Extract the (x, y) coordinate from the center of the cell holding the provided text.  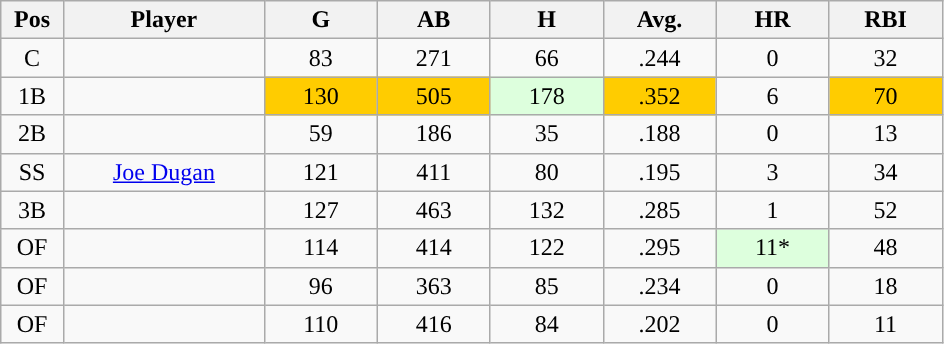
52 (886, 210)
AB (434, 20)
6 (772, 96)
271 (434, 58)
66 (546, 58)
11* (772, 248)
110 (320, 324)
127 (320, 210)
3B (32, 210)
35 (546, 134)
130 (320, 96)
121 (320, 172)
.188 (660, 134)
70 (886, 96)
178 (546, 96)
48 (886, 248)
HR (772, 20)
SS (32, 172)
RBI (886, 20)
.202 (660, 324)
2B (32, 134)
414 (434, 248)
186 (434, 134)
114 (320, 248)
1B (32, 96)
132 (546, 210)
.195 (660, 172)
32 (886, 58)
.295 (660, 248)
505 (434, 96)
96 (320, 286)
34 (886, 172)
83 (320, 58)
Pos (32, 20)
.352 (660, 96)
Player (164, 20)
Avg. (660, 20)
122 (546, 248)
416 (434, 324)
85 (546, 286)
H (546, 20)
C (32, 58)
1 (772, 210)
13 (886, 134)
3 (772, 172)
Joe Dugan (164, 172)
.244 (660, 58)
411 (434, 172)
.285 (660, 210)
80 (546, 172)
G (320, 20)
463 (434, 210)
.234 (660, 286)
363 (434, 286)
11 (886, 324)
84 (546, 324)
18 (886, 286)
59 (320, 134)
